Detect which cell encompasses the target text, then output its (X, Y) center coordinate. 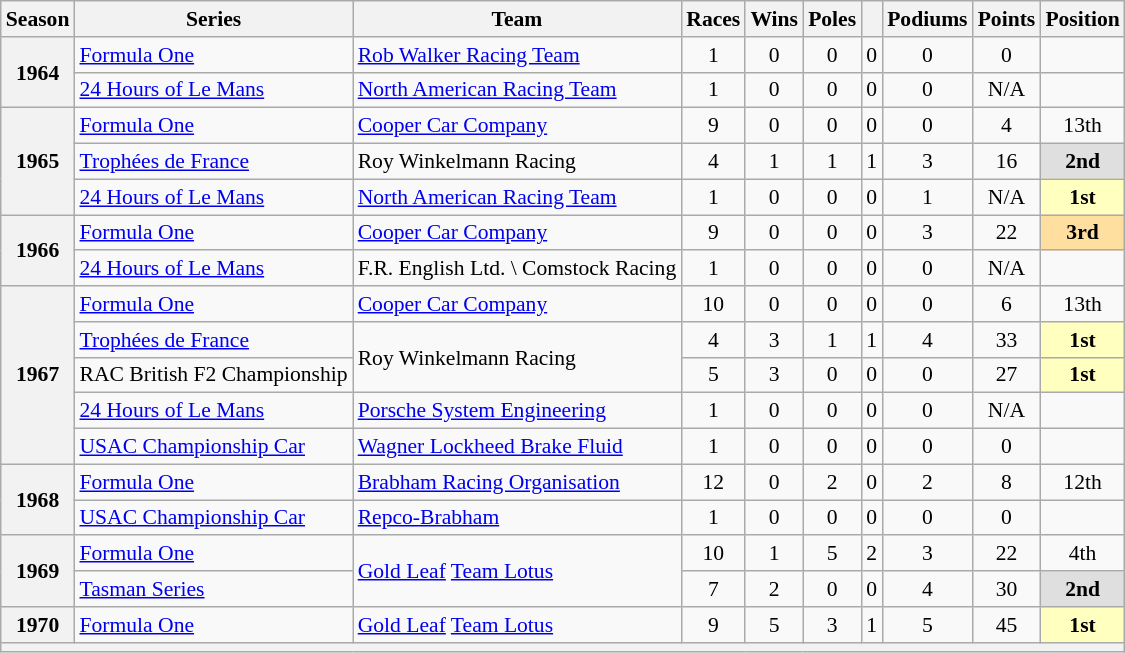
45 (1007, 625)
Rob Walker Racing Team (518, 55)
27 (1007, 375)
16 (1007, 162)
4th (1082, 554)
33 (1007, 340)
F.R. English Ltd. \ Comstock Racing (518, 269)
3rd (1082, 233)
7 (713, 589)
8 (1007, 482)
Wins (774, 19)
1969 (38, 572)
12 (713, 482)
6 (1007, 304)
1970 (38, 625)
1967 (38, 375)
1966 (38, 250)
Wagner Lockheed Brake Fluid (518, 447)
Races (713, 19)
Podiums (928, 19)
1964 (38, 72)
Porsche System Engineering (518, 411)
1965 (38, 162)
Brabham Racing Organisation (518, 482)
30 (1007, 589)
Poles (832, 19)
Series (213, 19)
1968 (38, 500)
RAC British F2 Championship (213, 375)
Points (1007, 19)
Position (1082, 19)
Repco-Brabham (518, 518)
Team (518, 19)
12th (1082, 482)
Tasman Series (213, 589)
Season (38, 19)
